Pinpoint the cell where the given text exists, returning its (x, y) midpoint coordinate. 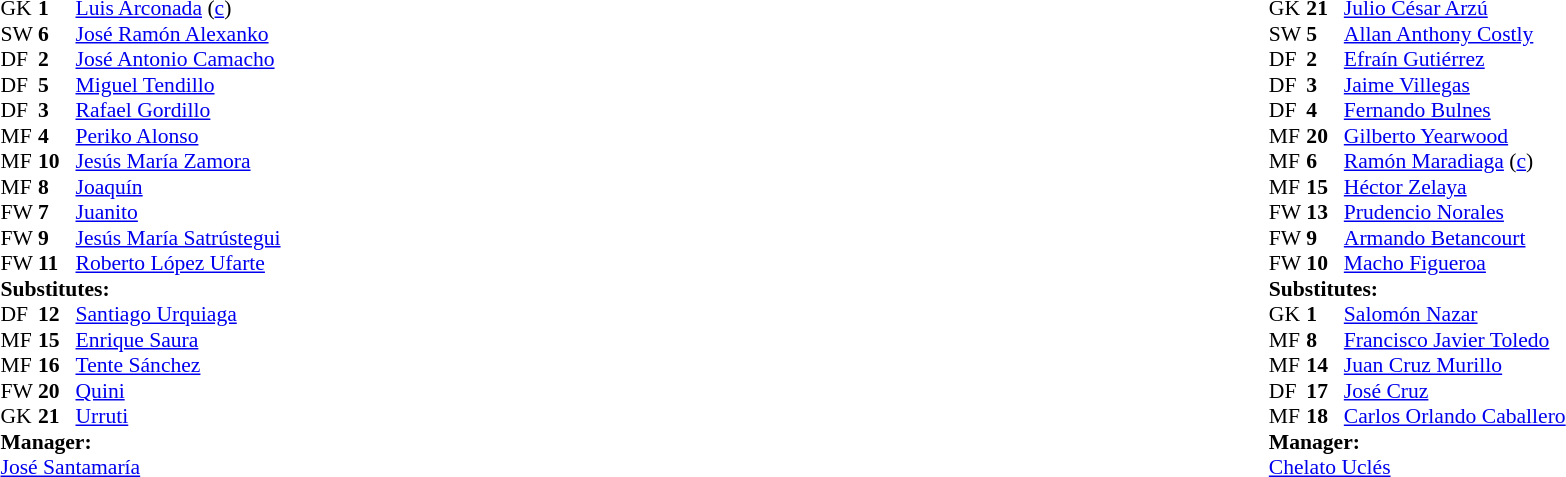
Jesús María Zamora (178, 161)
Gilberto Yearwood (1455, 136)
Prudencio Norales (1455, 213)
Macho Figueroa (1455, 263)
7 (57, 213)
21 (57, 417)
Santiago Urquiaga (178, 315)
Armando Betancourt (1455, 238)
14 (1325, 365)
17 (1325, 391)
Rafael Gordillo (178, 111)
1 (1325, 315)
Roberto López Ufarte (178, 263)
Jesús María Satrústegui (178, 238)
Salomón Nazar (1455, 315)
Tente Sánchez (178, 365)
Urruti (178, 417)
18 (1325, 417)
Enrique Saura (178, 340)
Miguel Tendillo (178, 85)
Joaquín (178, 187)
Fernando Bulnes (1455, 111)
Periko Alonso (178, 136)
12 (57, 315)
Héctor Zelaya (1455, 187)
Carlos Orlando Caballero (1455, 417)
Francisco Javier Toledo (1455, 340)
Efraín Gutiérrez (1455, 59)
Quini (178, 391)
11 (57, 263)
Ramón Maradiaga (c) (1455, 161)
16 (57, 365)
José Antonio Camacho (178, 59)
Allan Anthony Costly (1455, 34)
Juanito (178, 213)
Juan Cruz Murillo (1455, 365)
Jaime Villegas (1455, 85)
José Ramón Alexanko (178, 34)
José Cruz (1455, 391)
13 (1325, 213)
